Search for the cell housing the specified text and yield its [x, y] center coordinate. 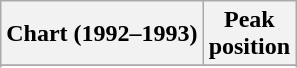
Chart (1992–1993) [102, 34]
Peak position [249, 34]
